Pinpoint the cell where the given text exists, returning its (X, Y) midpoint coordinate. 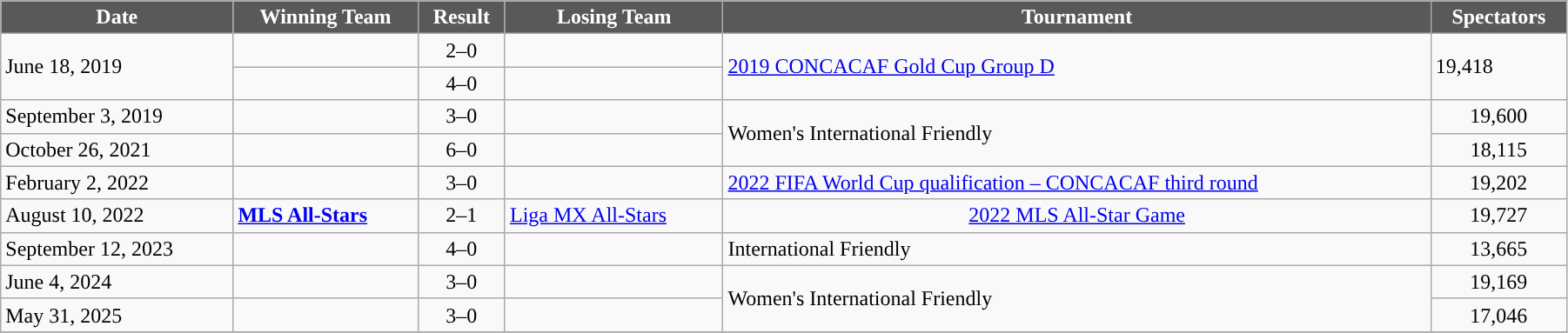
6–0 (461, 150)
October 26, 2021 (117, 150)
Liga MX All-Stars (614, 216)
2022 MLS All-Star Game (1077, 216)
18,115 (1498, 150)
Tournament (1077, 17)
2019 CONCACAF Gold Cup Group D (1077, 67)
2–1 (461, 216)
Date (117, 17)
February 2, 2022 (117, 183)
Spectators (1498, 17)
19,202 (1498, 183)
September 3, 2019 (117, 117)
International Friendly (1077, 249)
17,046 (1498, 315)
June 18, 2019 (117, 67)
19,600 (1498, 117)
13,665 (1498, 249)
Result (461, 17)
MLS All-Stars (325, 216)
2022 FIFA World Cup qualification – CONCACAF third round (1077, 183)
September 12, 2023 (117, 249)
19,418 (1498, 67)
August 10, 2022 (117, 216)
June 4, 2024 (117, 282)
Losing Team (614, 17)
2–0 (461, 50)
19,169 (1498, 282)
19,727 (1498, 216)
May 31, 2025 (117, 315)
Winning Team (325, 17)
